Identify which cell holds the provided text, then report its [X, Y] central coordinate. 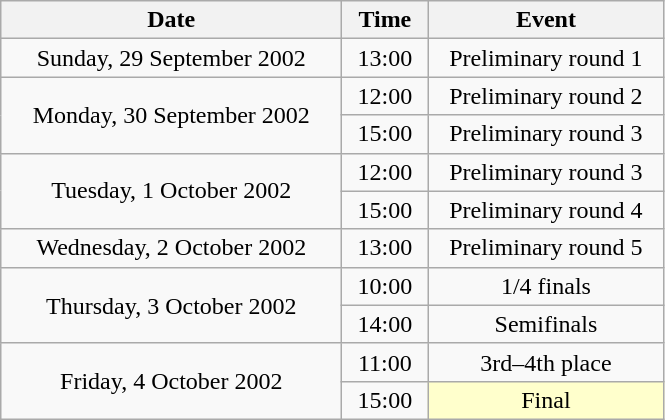
3rd–4th place [546, 362]
Preliminary round 4 [546, 210]
10:00 [385, 286]
Preliminary round 1 [546, 58]
Preliminary round 2 [546, 96]
14:00 [385, 324]
1/4 finals [546, 286]
Time [385, 20]
Final [546, 400]
Preliminary round 5 [546, 248]
Event [546, 20]
Wednesday, 2 October 2002 [172, 248]
Tuesday, 1 October 2002 [172, 191]
Monday, 30 September 2002 [172, 115]
Semifinals [546, 324]
Friday, 4 October 2002 [172, 381]
Date [172, 20]
Sunday, 29 September 2002 [172, 58]
Thursday, 3 October 2002 [172, 305]
11:00 [385, 362]
